Determine the (x, y) coordinate at the center of the cell enclosing the given text.  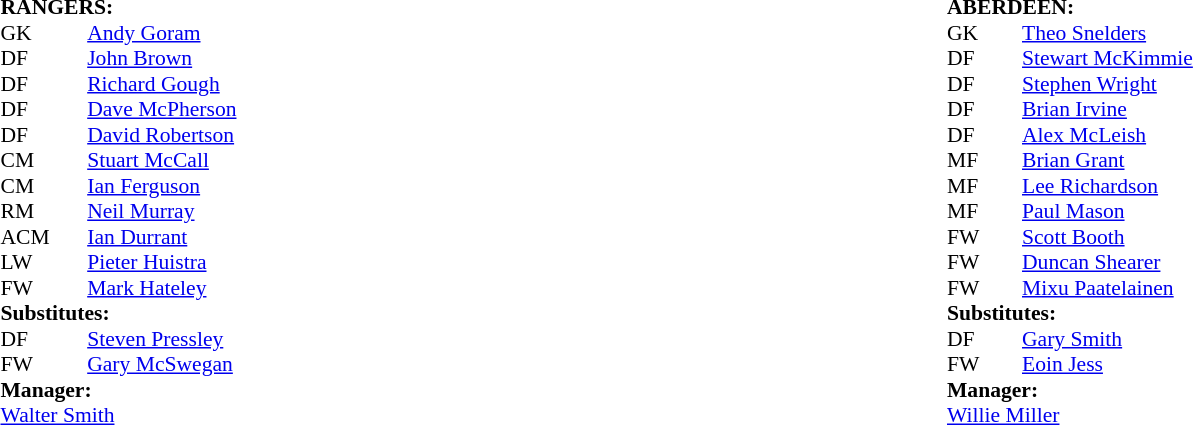
Lee Richardson (1108, 186)
Mixu Paatelainen (1108, 288)
Stephen Wright (1108, 84)
Steven Pressley (162, 339)
Mark Hateley (162, 288)
Ian Ferguson (162, 186)
Alex McLeish (1108, 135)
RM (24, 211)
Gary McSwegan (162, 365)
Theo Snelders (1108, 33)
Stewart McKimmie (1108, 59)
Dave McPherson (162, 109)
Eoin Jess (1108, 365)
LW (24, 263)
Gary Smith (1108, 339)
Andy Goram (162, 33)
Brian Grant (1108, 161)
Neil Murray (162, 211)
ACM (24, 237)
Stuart McCall (162, 161)
Scott Booth (1108, 237)
Paul Mason (1108, 211)
Ian Durrant (162, 237)
John Brown (162, 59)
Richard Gough (162, 84)
Brian Irvine (1108, 109)
Pieter Huistra (162, 263)
David Robertson (162, 135)
Duncan Shearer (1108, 263)
